Scan for the cell matching the given text and deliver its [x, y] coordinate at center. 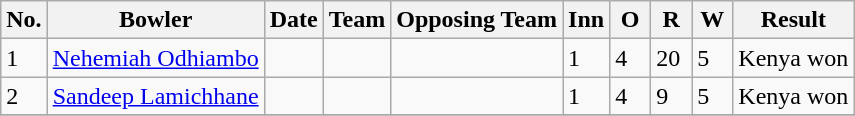
W [712, 20]
9 [672, 96]
Inn [586, 20]
R [672, 20]
O [630, 20]
Bowler [156, 20]
Nehemiah Odhiambo [156, 58]
No. [24, 20]
Result [794, 20]
Sandeep Lamichhane [156, 96]
Team [357, 20]
Opposing Team [477, 20]
Date [294, 20]
2 [24, 96]
20 [672, 58]
